Return the (x, y) coordinate for the center point of the cell that contains the specified text.  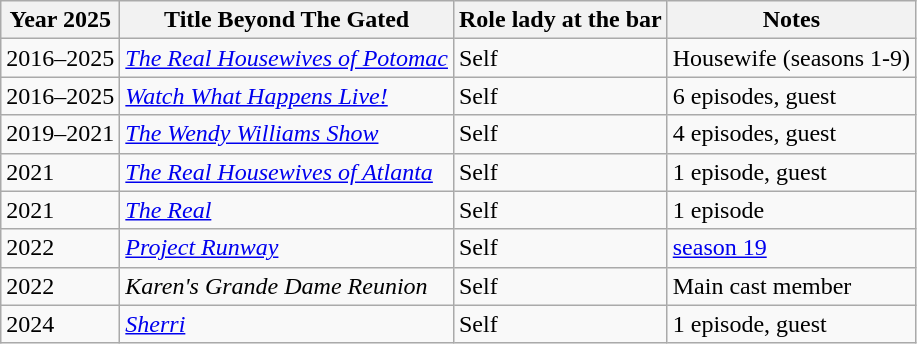
Year 2025 (60, 20)
Title Beyond The Gated (287, 20)
Role lady at the bar (560, 20)
Housewife (seasons 1-9) (791, 58)
Watch What Happens Live! (287, 96)
4 episodes, guest (791, 134)
The Real Housewives of Atlanta (287, 172)
6 episodes, guest (791, 96)
Main cast member (791, 286)
The Real Housewives of Potomac (287, 58)
season 19 (791, 248)
1 episode (791, 210)
Karen's Grande Dame Reunion (287, 286)
Notes (791, 20)
The Wendy Williams Show (287, 134)
The Real (287, 210)
2019–2021 (60, 134)
Project Runway (287, 248)
Sherri (287, 324)
2024 (60, 324)
